Identify which cell holds the provided text, then report its [X, Y] central coordinate. 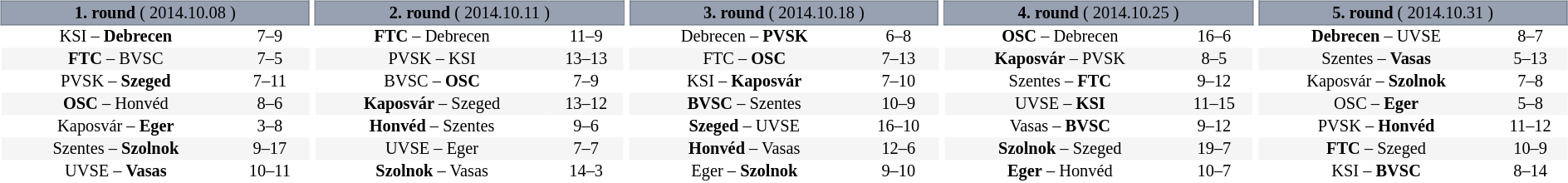
Debrecen – UVSE [1377, 37]
PVSK – Honvéd [1377, 126]
5–13 [1531, 60]
8–5 [1214, 60]
BVSC – OSC [432, 82]
OSC – Debrecen [1060, 37]
3. round ( 2014.10.18 ) [784, 12]
KSI – Debrecen [115, 37]
12–6 [899, 150]
KSI – BVSC [1377, 171]
Eger – Honvéd [1060, 171]
7–10 [899, 82]
7–13 [899, 60]
PVSK – KSI [432, 60]
UVSE – Eger [432, 150]
8–7 [1531, 37]
11–9 [586, 37]
7–7 [586, 150]
5–8 [1531, 105]
Szentes – Szolnok [115, 150]
16–6 [1214, 37]
13–13 [586, 60]
Szeged – UVSE [744, 126]
7–8 [1531, 82]
13–12 [586, 105]
9–6 [586, 126]
FTC – Debrecen [432, 37]
9–10 [899, 171]
Szolnok – Vasas [432, 171]
FTC – Szeged [1377, 150]
Kaposvár – Szeged [432, 105]
KSI – Kaposvár [744, 82]
UVSE – Vasas [115, 171]
OSC – Eger [1377, 105]
19–7 [1214, 150]
Kaposvár – PVSK [1060, 60]
PVSK – Szeged [115, 82]
8–6 [269, 105]
10–11 [269, 171]
Vasas – BVSC [1060, 126]
10–7 [1214, 171]
OSC – Honvéd [115, 105]
Honvéd – Vasas [744, 150]
6–8 [899, 37]
11–12 [1531, 126]
Szentes – FTC [1060, 82]
Honvéd – Szentes [432, 126]
4. round ( 2014.10.25 ) [1098, 12]
Szentes – Vasas [1377, 60]
Kaposvár – Eger [115, 126]
BVSC – Szentes [744, 105]
14–3 [586, 171]
Eger – Szolnok [744, 171]
7–11 [269, 82]
Szolnok – Szeged [1060, 150]
8–14 [1531, 171]
FTC – OSC [744, 60]
Debrecen – PVSK [744, 37]
FTC – BVSC [115, 60]
Kaposvár – Szolnok [1377, 82]
UVSE – KSI [1060, 105]
7–5 [269, 60]
1. round ( 2014.10.08 ) [154, 12]
16–10 [899, 126]
9–17 [269, 150]
2. round ( 2014.10.11 ) [470, 12]
3–8 [269, 126]
11–15 [1214, 105]
5. round ( 2014.10.31 ) [1414, 12]
